Find where the given text appears and provide that cell's center as [X, Y] coordinate. 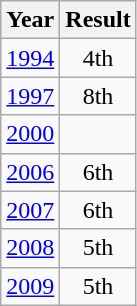
2000 [30, 134]
Result [98, 20]
2007 [30, 210]
4th [98, 58]
8th [98, 96]
1994 [30, 58]
2008 [30, 248]
2006 [30, 172]
1997 [30, 96]
2009 [30, 286]
Year [30, 20]
